Capture the cell that displays the provided text and extract its (X, Y) central coordinate. 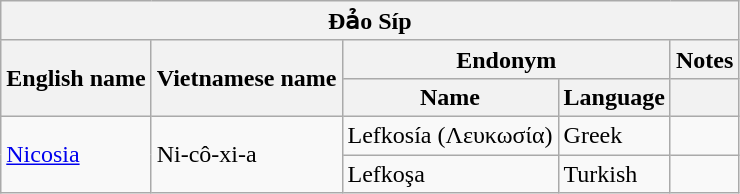
Lefkoşa (450, 173)
Endonym (506, 59)
Nicosia (76, 154)
Turkish (614, 173)
Vietnamese name (246, 78)
Ni-cô-xi-a (246, 154)
Name (450, 97)
Lefkosía (Λευκωσία) (450, 135)
Language (614, 97)
Đảo Síp (370, 21)
English name (76, 78)
Greek (614, 135)
Notes (704, 59)
